Return the [x, y] coordinate for the center point of the cell that contains the specified text.  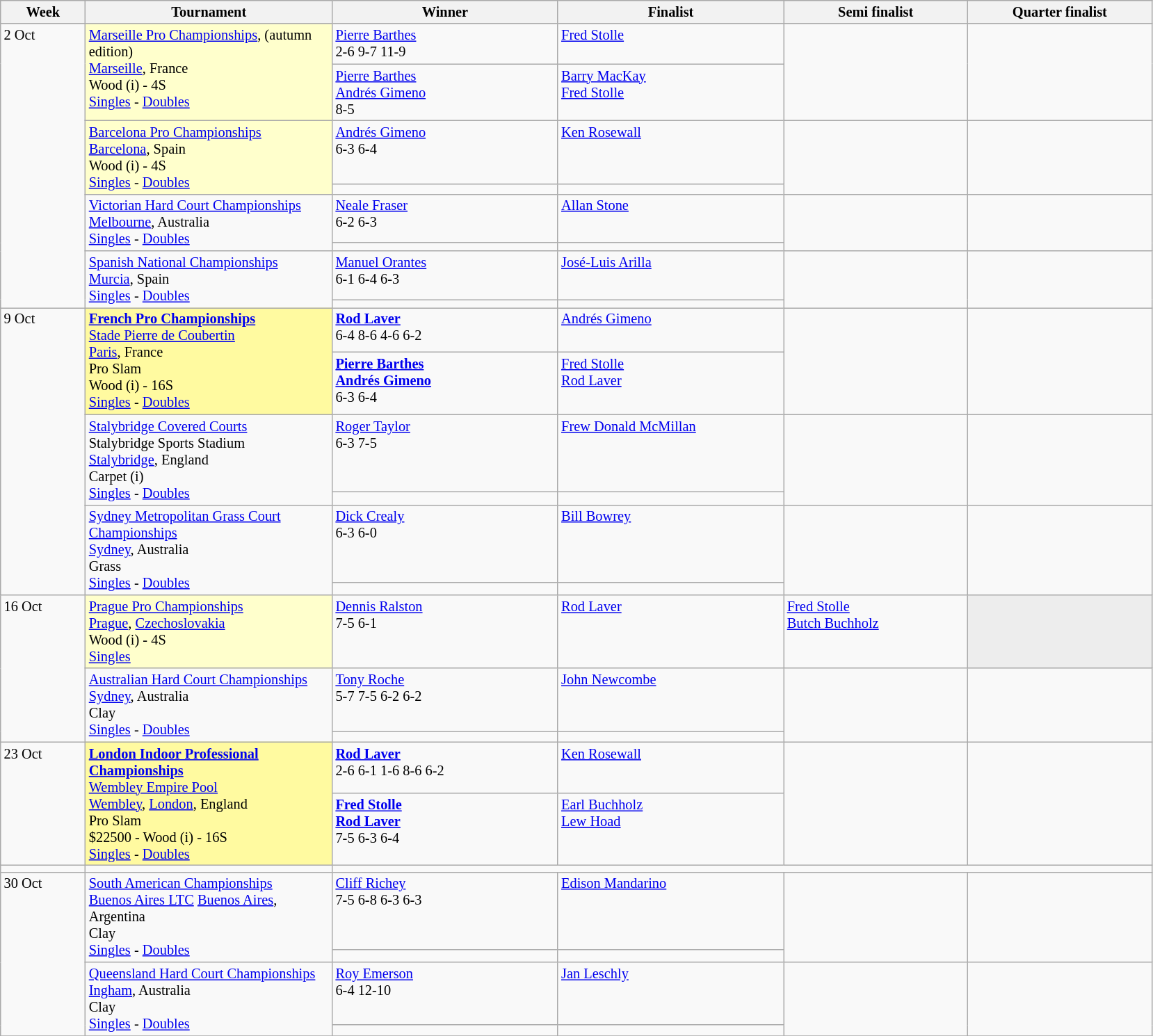
Bill Bowrey [670, 544]
23 Oct [43, 804]
Dick Crealy6-3 6-0 [445, 544]
Barry MacKay Fred Stolle [670, 92]
2 Oct [43, 165]
Barcelona Pro ChampionshipsBarcelona, SpainWood (i) - 4SSingles - Doubles [209, 157]
Victorian Hard Court ChampionshipsMelbourne, AustraliaSingles - Doubles [209, 222]
Edison Mandarino [670, 911]
Tournament [209, 12]
Andrés Gimeno [670, 330]
Fred Stolle Rod Laver [670, 383]
Jan Leschly [670, 994]
Quarter finalist [1060, 12]
9 Oct [43, 451]
Australian Hard Court ChampionshipsSydney, AustraliaClaySingles - Doubles [209, 705]
Roy Emerson6-4 12-10 [445, 994]
30 Oct [43, 954]
Andrés Gimeno6-3 6-4 [445, 152]
Dennis Ralston7-5 6-1 [445, 631]
Stalybridge Covered CourtsStalybridge Sports StadiumStalybridge, EnglandCarpet (i)Singles - Doubles [209, 460]
South American ChampionshipsBuenos Aires LTC Buenos Aires, ArgentinaClaySingles - Doubles [209, 917]
French Pro Championships Stade Pierre de CoubertinParis, FrancePro SlamWood (i) - 16SSingles - Doubles [209, 361]
Sydney Metropolitan Grass Court ChampionshipsSydney, AustraliaGrassSingles - Doubles [209, 550]
Tony Roche5-7 7-5 6-2 6-2 [445, 699]
Pierre Barthes Andrés Gimeno6-3 6-4 [445, 383]
Rod Laver6-4 8-6 4-6 6-2 [445, 330]
Spanish National ChampionshipsMurcia, SpainSingles - Doubles [209, 280]
Queensland Hard Court ChampionshipsIngham, AustraliaClaySingles - Doubles [209, 999]
Manuel Orantes6-1 6-4 6-3 [445, 275]
16 Oct [43, 667]
Earl Buchholz Lew Hoad [670, 829]
Cliff Richey7-5 6-8 6-3 6-3 [445, 911]
Winner [445, 12]
Fred Stolle [670, 44]
Fred Stolle Rod Laver7-5 6-3 6-4 [445, 829]
Marseille Pro Championships, (autumn edition)Marseille, FranceWood (i) - 4SSingles - Doubles [209, 72]
Week [43, 12]
Roger Taylor6-3 7-5 [445, 453]
Semi finalist [876, 12]
Frew Donald McMillan [670, 453]
Rod Laver [670, 631]
Finalist [670, 12]
Neale Fraser6-2 6-3 [445, 218]
London Indoor Professional ChampionshipsWembley Empire PoolWembley, London, EnglandPro Slam$22500 - Wood (i) - 16SSingles - Doubles [209, 804]
Pierre Barthes2-6 9-7 11-9 [445, 44]
Pierre Barthes Andrés Gimeno8-5 [445, 92]
Allan Stone [670, 218]
José-Luis Arilla [670, 275]
Fred Stolle Butch Buchholz [876, 631]
Rod Laver2-6 6-1 1-6 8-6 6-2 [445, 768]
Prague Pro ChampionshipsPrague, CzechoslovakiaWood (i) - 4SSingles [209, 631]
John Newcombe [670, 699]
